Identify which cell holds the provided text, then report its [X, Y] central coordinate. 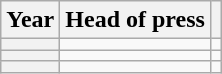
Head of press [136, 20]
Year [30, 20]
